Detect which cell encompasses the target text, then output its (x, y) center coordinate. 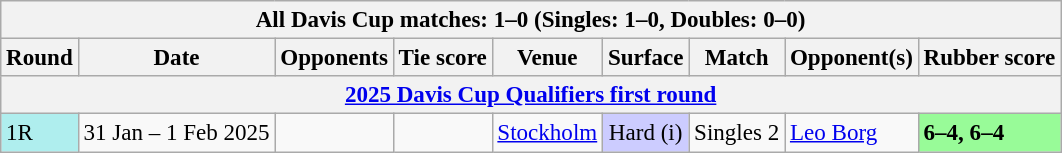
Opponents (334, 58)
Opponent(s) (852, 58)
Date (176, 58)
Stockholm (548, 133)
Round (40, 58)
Match (737, 58)
Venue (548, 58)
Rubber score (989, 58)
1R (40, 133)
6–4, 6–4 (989, 133)
Leo Borg (852, 133)
31 Jan – 1 Feb 2025 (176, 133)
2025 Davis Cup Qualifiers first round (531, 95)
Singles 2 (737, 133)
Surface (646, 58)
Tie score (442, 58)
Hard (i) (646, 133)
All Davis Cup matches: 1–0 (Singles: 1–0, Doubles: 0–0) (531, 20)
